Find where the given text appears and provide that cell's center as [X, Y] coordinate. 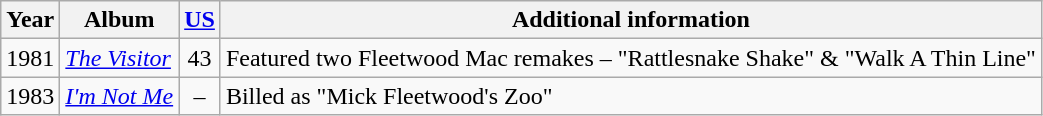
Album [120, 20]
Billed as "Mick Fleetwood's Zoo" [630, 96]
I'm Not Me [120, 96]
43 [200, 58]
The Visitor [120, 58]
Year [30, 20]
1981 [30, 58]
– [200, 96]
Featured two Fleetwood Mac remakes – "Rattlesnake Shake" & "Walk A Thin Line" [630, 58]
Additional information [630, 20]
US [200, 20]
1983 [30, 96]
